Return (x, y) of the center of cell containing provided text 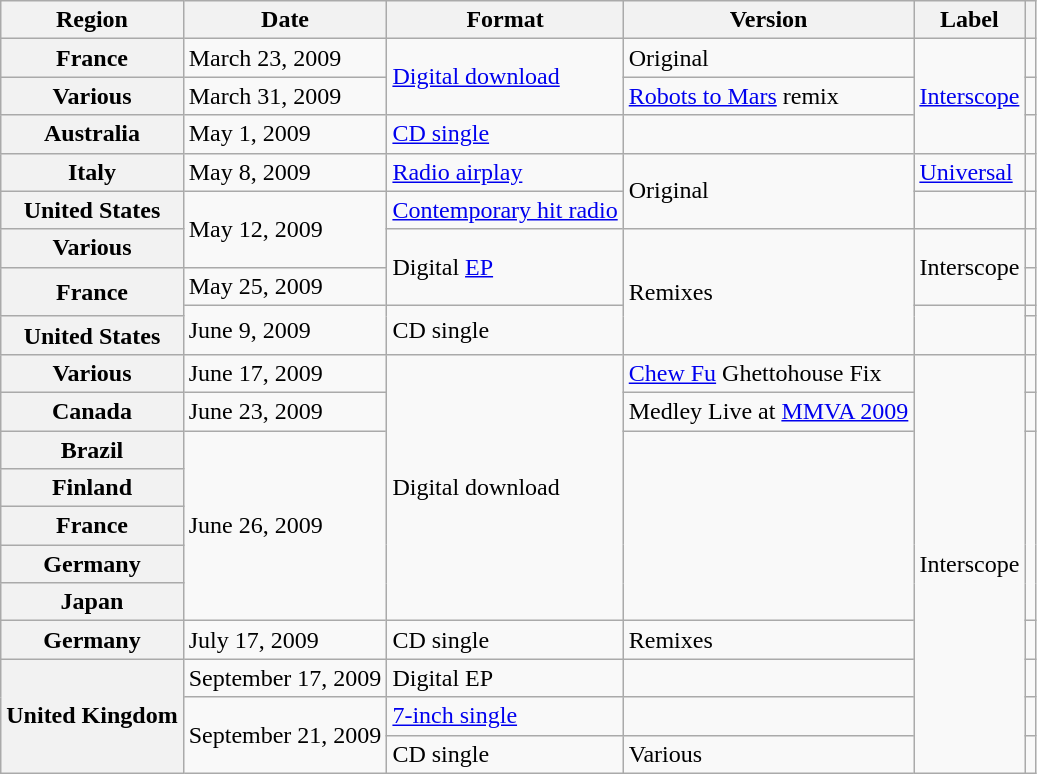
May 12, 2009 (285, 229)
September 17, 2009 (285, 678)
Radio airplay (505, 172)
Chew Fu Ghettohouse Fix (768, 373)
June 9, 2009 (285, 330)
May 25, 2009 (285, 286)
June 23, 2009 (285, 411)
May 1, 2009 (285, 134)
June 26, 2009 (285, 525)
Version (768, 20)
Label (970, 20)
March 23, 2009 (285, 58)
September 21, 2009 (285, 735)
May 8, 2009 (285, 172)
Canada (92, 411)
Finland (92, 488)
United Kingdom (92, 716)
Universal (970, 172)
Japan (92, 602)
Robots to Mars remix (768, 96)
Brazil (92, 449)
July 17, 2009 (285, 640)
March 31, 2009 (285, 96)
Region (92, 20)
Format (505, 20)
June 17, 2009 (285, 373)
Medley Live at MMVA 2009 (768, 411)
Italy (92, 172)
Contemporary hit radio (505, 210)
7-inch single (505, 716)
Date (285, 20)
Australia (92, 134)
